Return the (X, Y) coordinate for the center point of the cell that contains the specified text.  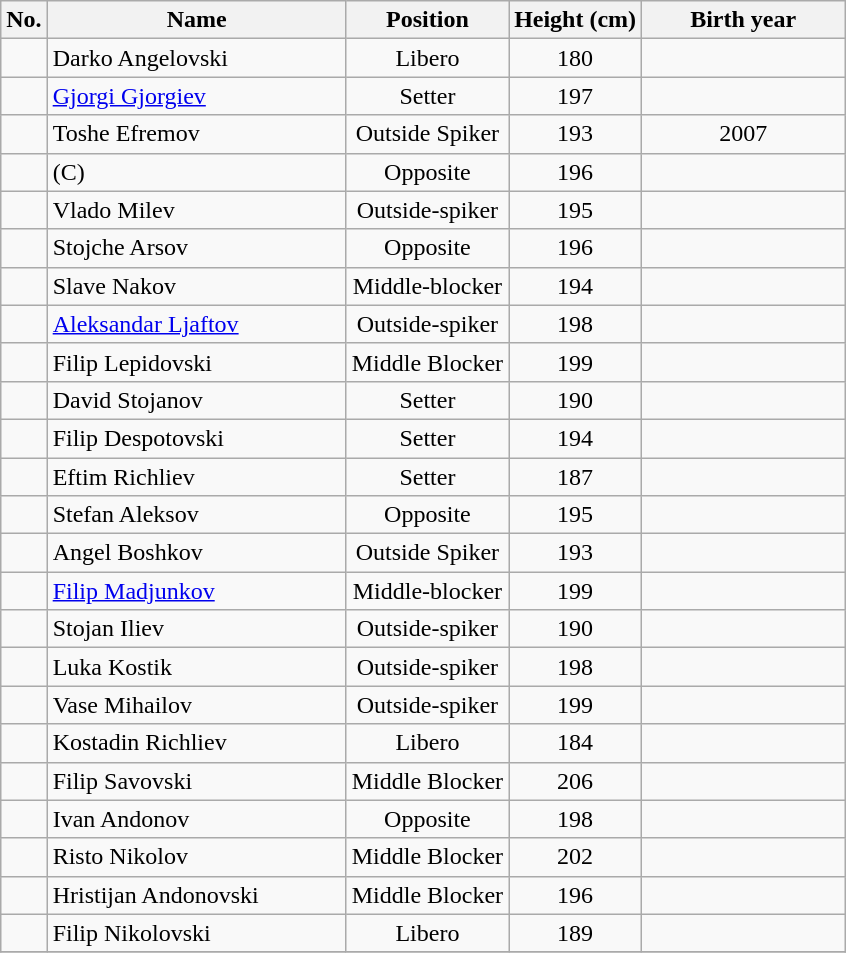
206 (576, 781)
Filip Nikolovski (196, 933)
Luka Kostik (196, 667)
Filip Savovski (196, 781)
David Stojanov (196, 400)
Angel Boshkov (196, 553)
Name (196, 20)
Stojche Arsov (196, 248)
Hristijan Andonovski (196, 895)
Birth year (744, 20)
Height (cm) (576, 20)
Slave Nakov (196, 286)
189 (576, 933)
(C) (196, 172)
Risto Nikolov (196, 857)
Position (427, 20)
Darko Angelovski (196, 58)
187 (576, 477)
Toshe Efremov (196, 134)
Vase Mihailov (196, 705)
Stefan Aleksov (196, 515)
2007 (744, 134)
Filip Madjunkov (196, 591)
Filip Despotovski (196, 438)
Stojan Iliev (196, 629)
184 (576, 743)
202 (576, 857)
Aleksandar Ljaftov (196, 324)
197 (576, 96)
Ivan Andonov (196, 819)
Gjorgi Gjorgiev (196, 96)
No. (24, 20)
Eftim Richliev (196, 477)
Filip Lepidovski (196, 362)
180 (576, 58)
Vlado Milev (196, 210)
Kostadin Richliev (196, 743)
